Return the (X, Y) coordinate for the center point of the cell that contains the specified text.  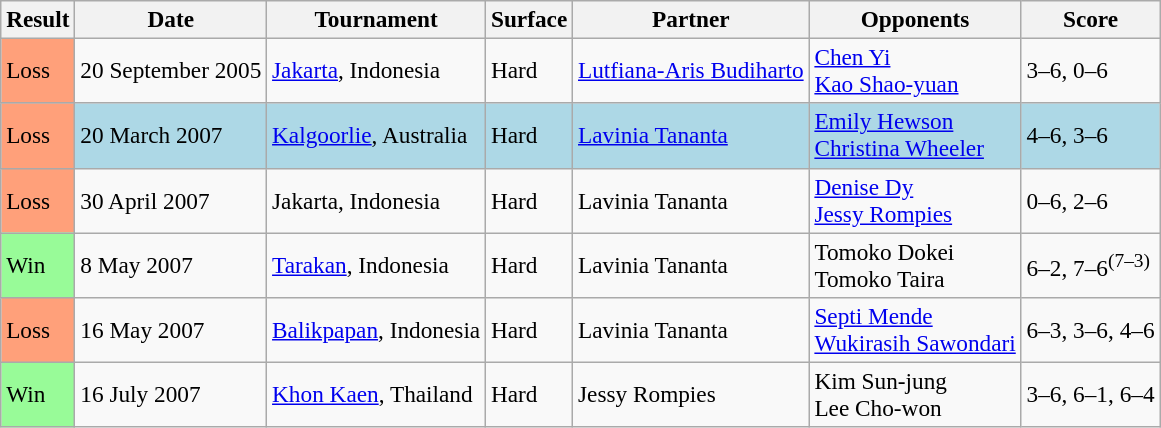
30 April 2007 (171, 200)
Tournament (376, 19)
Balikpapan, Indonesia (376, 330)
3–6, 6–1, 6–4 (1090, 394)
Denise Dy Jessy Rompies (915, 200)
Score (1090, 19)
8 May 2007 (171, 264)
6–2, 7–6(7–3) (1090, 264)
Khon Kaen, Thailand (376, 394)
Lutfiana-Aris Budiharto (691, 70)
Chen Yi Kao Shao-yuan (915, 70)
Opponents (915, 19)
Kim Sun-jung Lee Cho-won (915, 394)
6–3, 3–6, 4–6 (1090, 330)
0–6, 2–6 (1090, 200)
16 July 2007 (171, 394)
Septi Mende Wukirasih Sawondari (915, 330)
Emily Hewson Christina Wheeler (915, 136)
Jessy Rompies (691, 394)
Tarakan, Indonesia (376, 264)
Surface (530, 19)
Result (38, 19)
Date (171, 19)
20 March 2007 (171, 136)
Partner (691, 19)
Kalgoorlie, Australia (376, 136)
16 May 2007 (171, 330)
20 September 2005 (171, 70)
Tomoko Dokei Tomoko Taira (915, 264)
4–6, 3–6 (1090, 136)
3–6, 0–6 (1090, 70)
